Extract the (x, y) coordinate from the center of the cell holding the provided text.  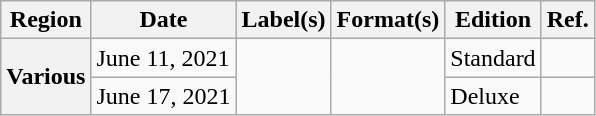
Label(s) (284, 20)
Edition (493, 20)
June 11, 2021 (164, 58)
Date (164, 20)
June 17, 2021 (164, 96)
Region (46, 20)
Deluxe (493, 96)
Standard (493, 58)
Ref. (568, 20)
Format(s) (388, 20)
Various (46, 77)
